Identify which cell holds the provided text, then report its [x, y] central coordinate. 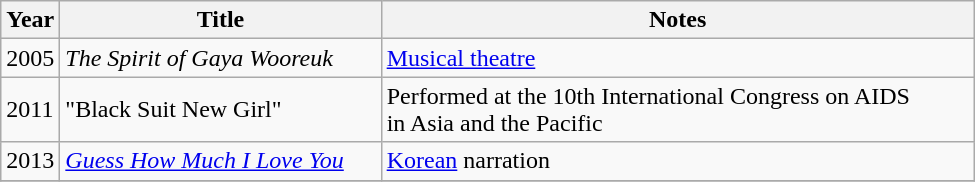
Notes [678, 20]
Korean narration [678, 161]
Performed at the 10th International Congress on AIDS in Asia and the Pacific [678, 110]
Musical theatre [678, 58]
"Black Suit New Girl" [220, 110]
2005 [30, 58]
Title [220, 20]
The Spirit of Gaya Wooreuk [220, 58]
2011 [30, 110]
Year [30, 20]
2013 [30, 161]
Guess How Much I Love You [220, 161]
